Provide the [x, y] coordinate of the cell's center where the given text is located.  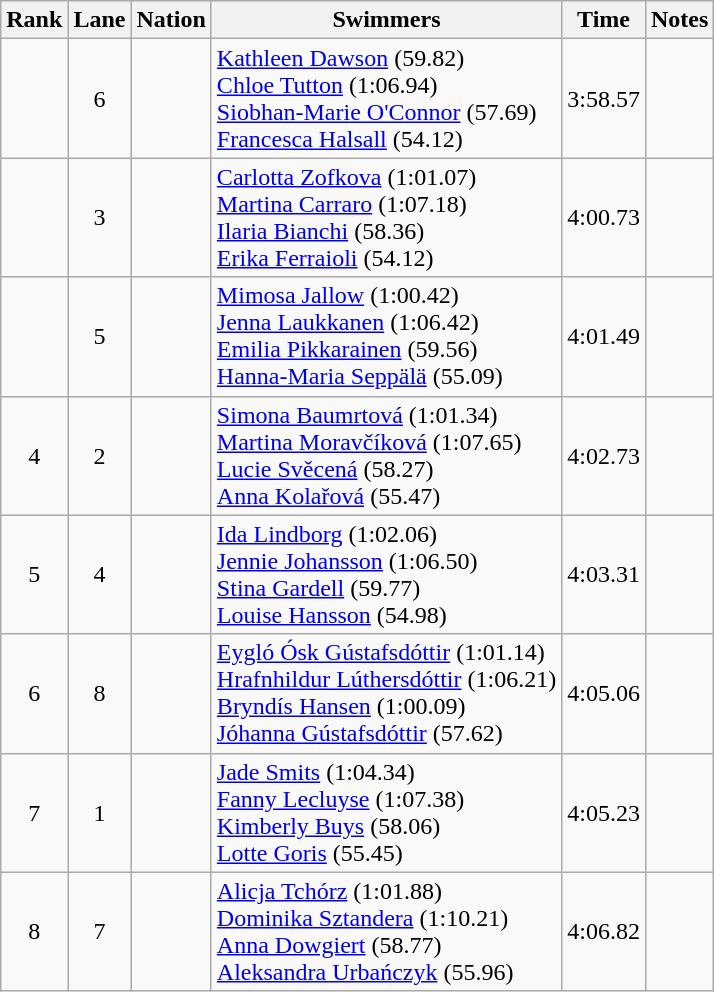
4:01.49 [604, 336]
3 [100, 218]
Lane [100, 20]
3:58.57 [604, 98]
Notes [679, 20]
1 [100, 812]
Simona Baumrtová (1:01.34)Martina Moravčíková (1:07.65)Lucie Svěcená (58.27)Anna Kolařová (55.47) [386, 456]
Ida Lindborg (1:02.06)Jennie Johansson (1:06.50)Stina Gardell (59.77)Louise Hansson (54.98) [386, 574]
Alicja Tchórz (1:01.88)Dominika Sztandera (1:10.21)Anna Dowgiert (58.77)Aleksandra Urbańczyk (55.96) [386, 932]
Jade Smits (1:04.34)Fanny Lecluyse (1:07.38)Kimberly Buys (58.06)Lotte Goris (55.45) [386, 812]
Eygló Ósk Gústafsdóttir (1:01.14)Hrafnhildur Lúthersdóttir (1:06.21)Bryndís Hansen (1:00.09)Jóhanna Gústafsdóttir (57.62) [386, 694]
4:03.31 [604, 574]
Mimosa Jallow (1:00.42)Jenna Laukkanen (1:06.42)Emilia Pikkarainen (59.56)Hanna-Maria Seppälä (55.09) [386, 336]
Swimmers [386, 20]
4:02.73 [604, 456]
Kathleen Dawson (59.82)Chloe Tutton (1:06.94)Siobhan-Marie O'Connor (57.69)Francesca Halsall (54.12) [386, 98]
4:00.73 [604, 218]
4:06.82 [604, 932]
4:05.23 [604, 812]
Rank [34, 20]
Time [604, 20]
4:05.06 [604, 694]
Carlotta Zofkova (1:01.07)Martina Carraro (1:07.18)Ilaria Bianchi (58.36)Erika Ferraioli (54.12) [386, 218]
2 [100, 456]
Nation [171, 20]
